Search for the cell housing the specified text and yield its [x, y] center coordinate. 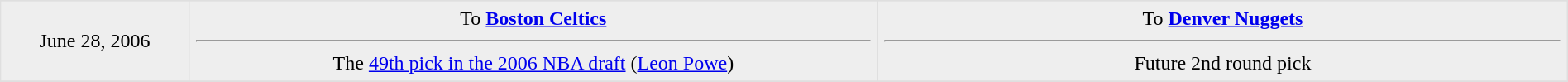
To Denver Nuggets Future 2nd round pick [1223, 41]
June 28, 2006 [94, 41]
To Boston Celtics The 49th pick in the 2006 NBA draft (Leon Powe) [533, 41]
